Return (x, y) of the center of cell containing provided text 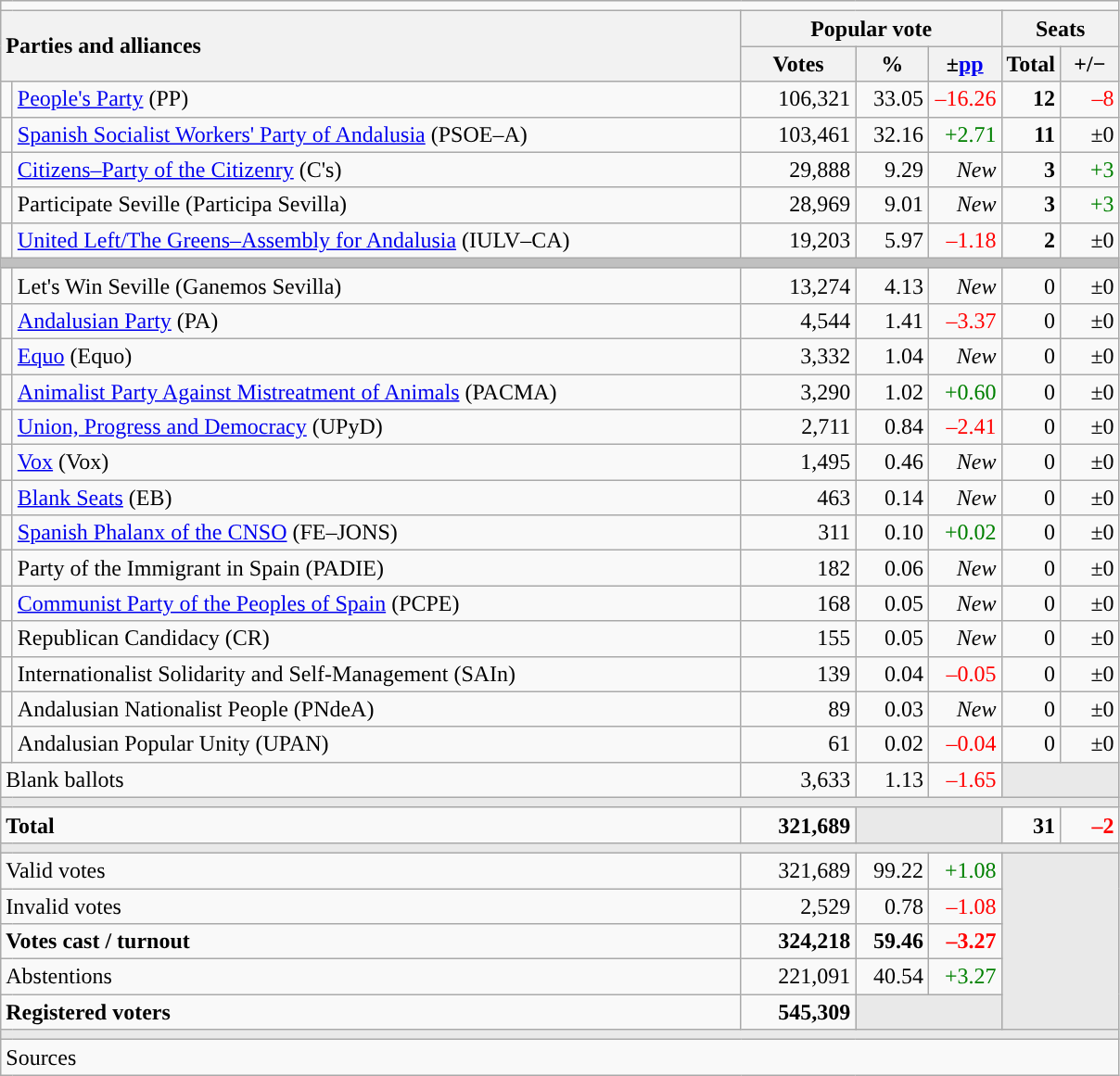
12 (1031, 99)
40.54 (892, 977)
Andalusian Party (PA) (376, 321)
31 (1031, 825)
Votes cast / turnout (371, 942)
32.16 (892, 134)
Let's Win Seville (Ganemos Sevilla) (376, 285)
103,461 (798, 134)
33.05 (892, 99)
0.02 (892, 744)
5.97 (892, 240)
Blank ballots (371, 779)
4.13 (892, 285)
–2.41 (964, 427)
Spanish Phalanx of the CNSO (FE–JONS) (376, 533)
9.29 (892, 170)
Citizens–Party of the Citizenry (C's) (376, 170)
People's Party (PP) (376, 99)
168 (798, 603)
89 (798, 709)
2 (1031, 240)
Votes (798, 64)
–16.26 (964, 99)
28,969 (798, 205)
0.06 (892, 568)
+0.60 (964, 392)
Participate Seville (Participa Sevilla) (376, 205)
3,633 (798, 779)
–3.37 (964, 321)
3,290 (798, 392)
0.14 (892, 498)
59.46 (892, 942)
±pp (964, 64)
0.10 (892, 533)
0.46 (892, 462)
Abstentions (371, 977)
+2.71 (964, 134)
106,321 (798, 99)
Blank Seats (EB) (376, 498)
Valid votes (371, 870)
0.78 (892, 905)
Registered voters (371, 1012)
Parties and alliances (371, 46)
1.41 (892, 321)
0.04 (892, 674)
155 (798, 639)
2,529 (798, 905)
–1.65 (964, 779)
–0.05 (964, 674)
Union, Progress and Democracy (UPyD) (376, 427)
+3.27 (964, 977)
0.84 (892, 427)
19,203 (798, 240)
Party of the Immigrant in Spain (PADIE) (376, 568)
–1.18 (964, 240)
Communist Party of the Peoples of Spain (PCPE) (376, 603)
–0.04 (964, 744)
4,544 (798, 321)
Sources (560, 1057)
+1.08 (964, 870)
Equo (Equo) (376, 356)
+0.02 (964, 533)
Invalid votes (371, 905)
Republican Candidacy (CR) (376, 639)
1.04 (892, 356)
–1.08 (964, 905)
2,711 (798, 427)
Spanish Socialist Workers' Party of Andalusia (PSOE–A) (376, 134)
–8 (1090, 99)
–2 (1090, 825)
1.13 (892, 779)
Internationalist Solidarity and Self-Management (SAIn) (376, 674)
182 (798, 568)
Andalusian Nationalist People (PNdeA) (376, 709)
463 (798, 498)
139 (798, 674)
9.01 (892, 205)
3,332 (798, 356)
61 (798, 744)
13,274 (798, 285)
1.02 (892, 392)
0.03 (892, 709)
Popular vote (872, 29)
Andalusian Popular Unity (UPAN) (376, 744)
221,091 (798, 977)
29,888 (798, 170)
–3.27 (964, 942)
Animalist Party Against Mistreatment of Animals (PACMA) (376, 392)
Vox (Vox) (376, 462)
545,309 (798, 1012)
311 (798, 533)
% (892, 64)
United Left/The Greens–Assembly for Andalusia (IULV–CA) (376, 240)
1,495 (798, 462)
+/− (1090, 64)
11 (1031, 134)
Seats (1061, 29)
99.22 (892, 870)
324,218 (798, 942)
